Output the [x, y] coordinate of the center of the cell containing the given text.  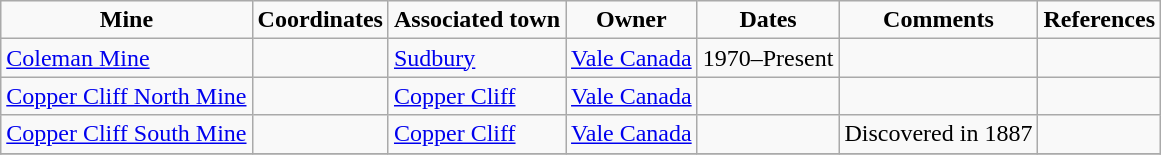
Coordinates [320, 20]
Associated town [476, 20]
Comments [938, 20]
References [1100, 20]
Owner [632, 20]
1970–Present [768, 58]
Copper Cliff South Mine [126, 134]
Sudbury [476, 58]
Discovered in 1887 [938, 134]
Mine [126, 20]
Coleman Mine [126, 58]
Copper Cliff North Mine [126, 96]
Dates [768, 20]
